Pinpoint the cell where the given text exists, returning its [x, y] midpoint coordinate. 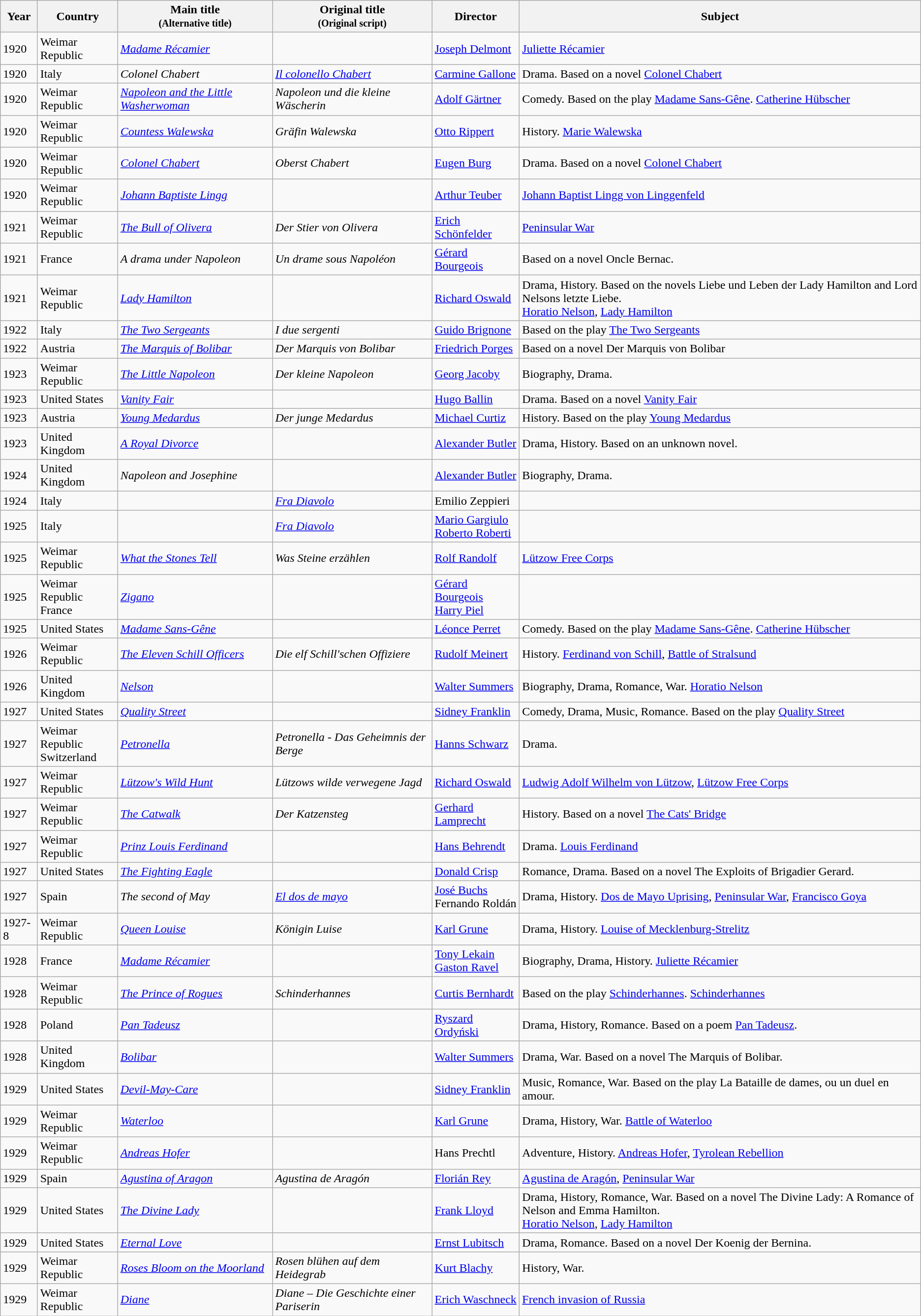
History. Based on a novel The Cats' Bridge [720, 814]
Die elf Schill'schen Offiziere [352, 654]
Joseph Delmont [476, 48]
Agustina de Aragón, Peninsular War [720, 1178]
José BuchsFernando Roldán [476, 897]
Otto Rippert [476, 131]
The Fighting Eagle [195, 872]
The Prince of Rogues [195, 993]
The Bull of Olivera [195, 227]
Der kleine Napoleon [352, 374]
Lützows wilde verwegene Jagd [352, 782]
Erich Waschneck [476, 1300]
Hugo Ballin [476, 399]
History. Based on the play Young Medardus [720, 418]
Drama, Romance. Based on a novel Der Koenig der Bernina. [720, 1242]
Agustina of Aragon [195, 1178]
Adolf Gärtner [476, 99]
1927-8 [19, 929]
Weimar RepublicFrance [78, 597]
Ryszard Ordyński [476, 1025]
Year [19, 17]
Drama. [720, 743]
Napoleon and Josephine [195, 475]
Drama, History, Romance. Based on a poem Pan Tadeusz. [720, 1025]
Oberst Chabert [352, 163]
Madame Sans-Gêne [195, 629]
What the Stones Tell [195, 558]
Curtis Bernhardt [476, 993]
Johann Baptiste Lingg [195, 195]
Gräfin Walewska [352, 131]
Country [78, 17]
Music, Romance, War. Based on the play La Bataille de dames, ou un duel en amour. [720, 1089]
Lützow's Wild Hunt [195, 782]
Adventure, History. Andreas Hofer, Tyrolean Rebellion [720, 1153]
El dos de mayo [352, 897]
Lady Hamilton [195, 298]
Arthur Teuber [476, 195]
Drama, History. Louise of Mecklenburg-Strelitz [720, 929]
Was Steine erzählen [352, 558]
Florián Rey [476, 1178]
Hanns Schwarz [476, 743]
Carmine Gallone [476, 74]
The Marquis of Bolibar [195, 348]
A drama under Napoleon [195, 259]
Romance, Drama. Based on a novel The Exploits of Brigadier Gerard. [720, 872]
Vanity Fair [195, 399]
Friedrich Porges [476, 348]
Based on the play The Two Sergeants [720, 330]
Young Medardus [195, 418]
Emilio Zeppieri [476, 501]
Tony LekainGaston Ravel [476, 961]
Hans Prechtl [476, 1153]
Pan Tadeusz [195, 1025]
Devil-May-Care [195, 1089]
I due sergenti [352, 330]
Agustina de Aragón [352, 1178]
Weimar RepublicSwitzerland [78, 743]
Schinderhannes [352, 993]
Donald Crisp [476, 872]
Original title(Original script) [352, 17]
Der Katzensteg [352, 814]
Juliette Récamier [720, 48]
Petronella - Das Geheimnis der Berge [352, 743]
Frank Lloyd [476, 1210]
The Divine Lady [195, 1210]
History, War. [720, 1267]
Gerhard Lamprecht [476, 814]
Countess Walewska [195, 131]
Prinz Louis Ferdinand [195, 846]
Drama, History. Based on the novels Liebe und Leben der Lady Hamilton and Lord Nelsons letzte Liebe.Horatio Nelson, Lady Hamilton [720, 298]
Poland [78, 1025]
Queen Louise [195, 929]
Der Marquis von Bolibar [352, 348]
Diane [195, 1300]
Guido Brignone [476, 330]
Erich Schönfelder [476, 227]
Subject [720, 17]
History. Ferdinand von Schill, Battle of Stralsund [720, 654]
Biography, Drama, Romance, War. Horatio Nelson [720, 686]
Eternal Love [195, 1242]
Petronella [195, 743]
Léonce Perret [476, 629]
Rolf Randolf [476, 558]
Drama, History. Based on an unknown novel. [720, 444]
Based on a novel Oncle Bernac. [720, 259]
Director [476, 17]
History. Marie Walewska [720, 131]
Biography, Drama, History. Juliette Récamier [720, 961]
The Eleven Schill Officers [195, 654]
Lützow Free Corps [720, 558]
Mario GargiuloRoberto Roberti [476, 526]
Peninsular War [720, 227]
Roses Bloom on the Moorland [195, 1267]
Rosen blühen auf dem Heidegrab [352, 1267]
The Two Sergeants [195, 330]
Napoleon und die kleine Wäscherin [352, 99]
French invasion of Russia [720, 1300]
Gérard Bourgeois [476, 259]
Andreas Hofer [195, 1153]
Michael Curtiz [476, 418]
Bolibar [195, 1057]
Quality Street [195, 711]
Der junge Medardus [352, 418]
The Catwalk [195, 814]
Drama, History, War. Battle of Waterloo [720, 1121]
Diane – Die Geschichte einer Pariserin [352, 1300]
Georg Jacoby [476, 374]
Napoleon and the Little Washerwoman [195, 99]
The second of May [195, 897]
Drama. Louis Ferdinand [720, 846]
Drama, History. Dos de Mayo Uprising, Peninsular War, Francisco Goya [720, 897]
Main title(Alternative title) [195, 17]
The Little Napoleon [195, 374]
Drama, History, Romance, War. Based on a novel The Divine Lady: A Romance of Nelson and Emma Hamilton.Horatio Nelson, Lady Hamilton [720, 1210]
Ludwig Adolf Wilhelm von Lützow, Lützow Free Corps [720, 782]
Based on a novel Der Marquis von Bolibar [720, 348]
Der Stier von Olivera [352, 227]
Kurt Blachy [476, 1267]
Comedy, Drama, Music, Romance. Based on the play Quality Street [720, 711]
Il colonello Chabert [352, 74]
Waterloo [195, 1121]
Rudolf Meinert [476, 654]
Johann Baptist Lingg von Linggenfeld [720, 195]
Nelson [195, 686]
Drama, War. Based on a novel The Marquis of Bolibar. [720, 1057]
Drama. Based on a novel Vanity Fair [720, 399]
Gérard BourgeoisHarry Piel [476, 597]
A Royal Divorce [195, 444]
Ernst Lubitsch [476, 1242]
Zigano [195, 597]
Based on the play Schinderhannes. Schinderhannes [720, 993]
Königin Luise [352, 929]
Eugen Burg [476, 163]
Hans Behrendt [476, 846]
Un drame sous Napoléon [352, 259]
